Pinpoint the cell where the given text exists, returning its [x, y] midpoint coordinate. 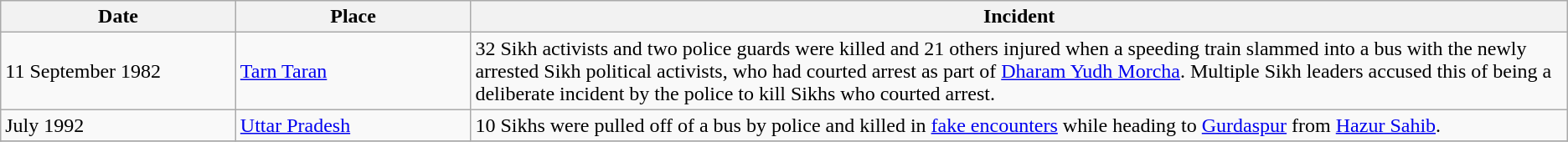
July 1992 [119, 125]
Uttar Pradesh [353, 125]
Date [119, 17]
Place [353, 17]
11 September 1982 [119, 71]
Incident [1019, 17]
10 Sikhs were pulled off of a bus by police and killed in fake encounters while heading to Gurdaspur from Hazur Sahib. [1019, 125]
Tarn Taran [353, 71]
